Output the [x, y] coordinate of the center of the cell containing the given text.  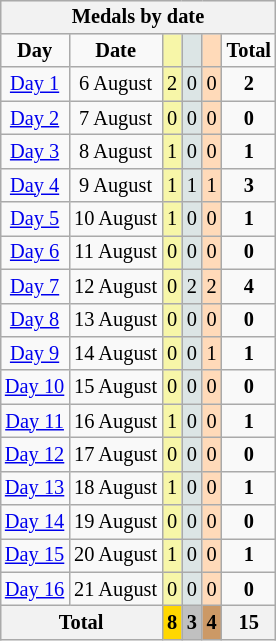
Date [116, 51]
20 August [116, 556]
8 [172, 623]
Day 10 [34, 387]
8 August [116, 152]
16 August [116, 421]
Day 6 [34, 253]
12 August [116, 286]
Day 8 [34, 320]
Day 12 [34, 455]
15 [249, 623]
17 August [116, 455]
Day 5 [34, 219]
21 August [116, 589]
Day [34, 51]
10 August [116, 219]
19 August [116, 522]
Day 2 [34, 118]
14 August [116, 354]
13 August [116, 320]
Day 1 [34, 84]
15 August [116, 387]
Day 9 [34, 354]
Day 13 [34, 488]
Day 16 [34, 589]
Day 15 [34, 556]
6 August [116, 84]
Day 4 [34, 185]
11 August [116, 253]
9 August [116, 185]
Day 3 [34, 152]
Day 7 [34, 286]
Day 11 [34, 421]
18 August [116, 488]
7 August [116, 118]
Medals by date [138, 17]
Day 14 [34, 522]
